Return (X, Y) of the center of cell containing provided text 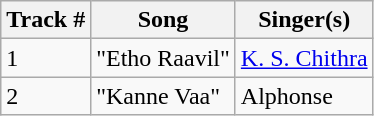
Singer(s) (304, 20)
"Kanne Vaa" (164, 96)
Alphonse (304, 96)
K. S. Chithra (304, 58)
2 (46, 96)
"Etho Raavil" (164, 58)
1 (46, 58)
Track # (46, 20)
Song (164, 20)
